Provide the [X, Y] coordinate of the cell's center where the given text is located.  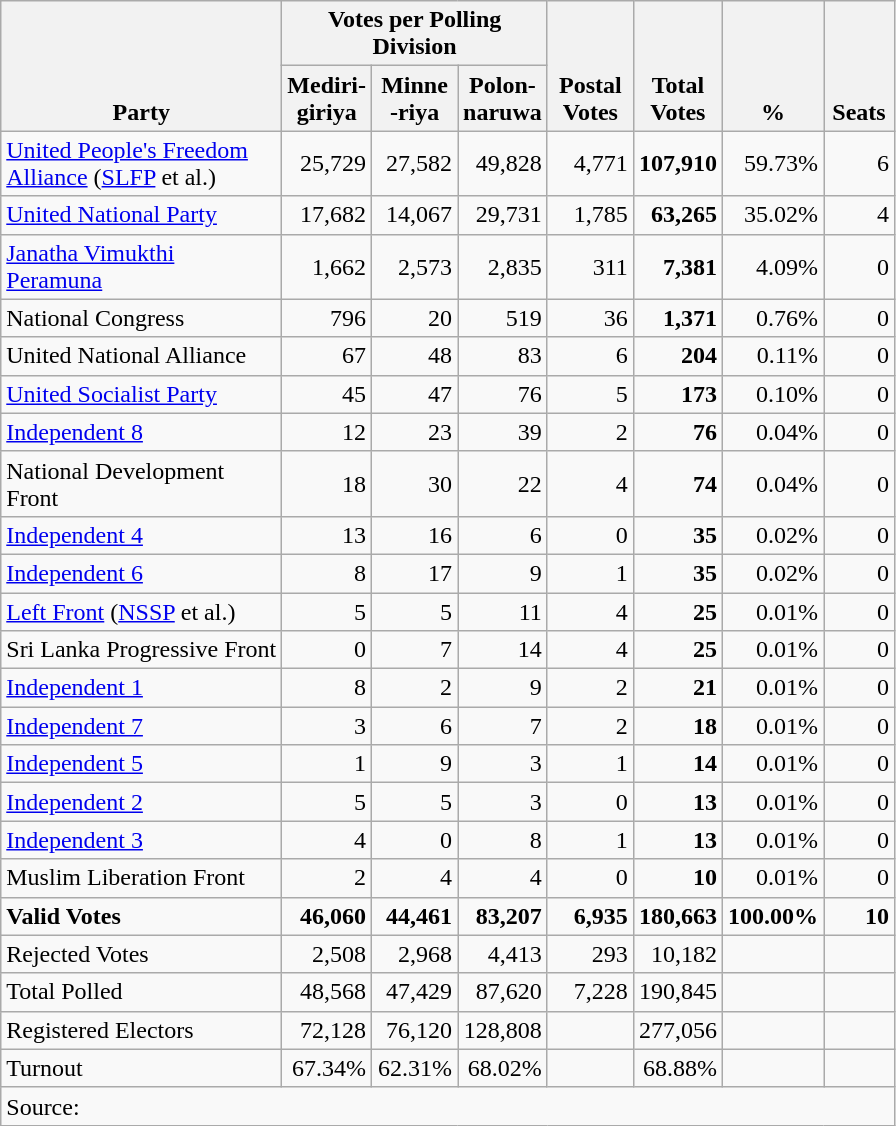
2,968 [415, 954]
62.31% [415, 1068]
23 [415, 432]
Independent 5 [142, 764]
48 [415, 356]
14,067 [415, 215]
Independent 2 [142, 802]
21 [678, 688]
Independent 4 [142, 535]
Polon-naruwa [503, 98]
59.73% [772, 164]
311 [590, 266]
Muslim Liberation Front [142, 878]
22 [503, 484]
25,729 [327, 164]
0.76% [772, 318]
4,771 [590, 164]
83,207 [503, 916]
4,413 [503, 954]
Total Votes [678, 66]
20 [415, 318]
6,935 [590, 916]
United National Party [142, 215]
87,620 [503, 992]
49,828 [503, 164]
Total Polled [142, 992]
796 [327, 318]
United Socialist Party [142, 394]
293 [590, 954]
0.10% [772, 394]
2,573 [415, 266]
45 [327, 394]
72,128 [327, 1030]
30 [415, 484]
PostalVotes [590, 66]
Valid Votes [142, 916]
Independent 1 [142, 688]
Party [142, 66]
11 [503, 611]
Minne-riya [415, 98]
48,568 [327, 992]
Independent 7 [142, 726]
128,808 [503, 1030]
% [772, 66]
83 [503, 356]
204 [678, 356]
4.09% [772, 266]
519 [503, 318]
Source: [448, 1106]
44,461 [415, 916]
100.00% [772, 916]
Janatha Vimukthi Peramuna [142, 266]
63,265 [678, 215]
35.02% [772, 215]
National Development Front [142, 484]
29,731 [503, 215]
1,785 [590, 215]
2,508 [327, 954]
Turnout [142, 1068]
Independent 6 [142, 573]
180,663 [678, 916]
17,682 [327, 215]
46,060 [327, 916]
10,182 [678, 954]
Left Front (NSSP et al.) [142, 611]
190,845 [678, 992]
7,381 [678, 266]
1,371 [678, 318]
68.88% [678, 1068]
12 [327, 432]
36 [590, 318]
67.34% [327, 1068]
47 [415, 394]
Sri Lanka Progressive Front [142, 650]
7,228 [590, 992]
Independent 3 [142, 840]
173 [678, 394]
National Congress [142, 318]
27,582 [415, 164]
Rejected Votes [142, 954]
277,056 [678, 1030]
Seats [860, 66]
1,662 [327, 266]
2,835 [503, 266]
68.02% [503, 1068]
Registered Electors [142, 1030]
United People's Freedom Alliance (SLFP et al.) [142, 164]
47,429 [415, 992]
16 [415, 535]
Independent 8 [142, 432]
Votes per Polling Division [415, 34]
67 [327, 356]
0.11% [772, 356]
107,910 [678, 164]
United National Alliance [142, 356]
76,120 [415, 1030]
39 [503, 432]
Mediri-giriya [327, 98]
17 [415, 573]
74 [678, 484]
